Return [x, y] of the center of cell containing provided text 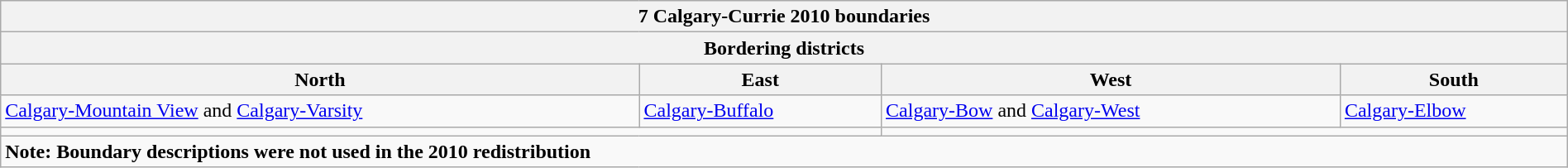
East [761, 79]
Calgary-Elbow [1454, 111]
South [1454, 79]
Calgary-Mountain View and Calgary-Varsity [320, 111]
West [1111, 79]
North [320, 79]
Calgary-Buffalo [761, 111]
Bordering districts [784, 48]
Calgary-Bow and Calgary-West [1111, 111]
Note: Boundary descriptions were not used in the 2010 redistribution [784, 151]
7 Calgary-Currie 2010 boundaries [784, 17]
